Scan for the cell matching the given text and deliver its [x, y] coordinate at center. 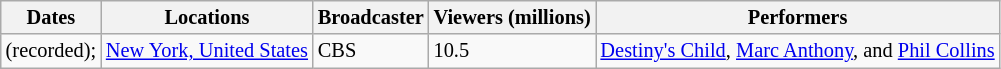
Destiny's Child, Marc Anthony, and Phil Collins [798, 51]
Dates [51, 17]
(recorded); [51, 51]
Performers [798, 17]
New York, United States [207, 51]
Locations [207, 17]
Viewers (millions) [512, 17]
CBS [371, 51]
10.5 [512, 51]
Broadcaster [371, 17]
